Capture the cell that displays the provided text and extract its (x, y) central coordinate. 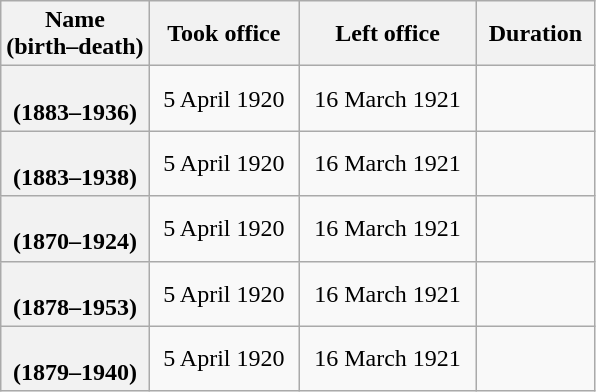
Name(birth–death) (75, 34)
Took office (224, 34)
Duration (536, 34)
Left office (388, 34)
(1883–1936) (75, 98)
(1883–1938) (75, 164)
(1870–1924) (75, 228)
(1878–1953) (75, 294)
(1879–1940) (75, 358)
